For the text-containing cell, return its midpoint in (x, y) coordinate format. 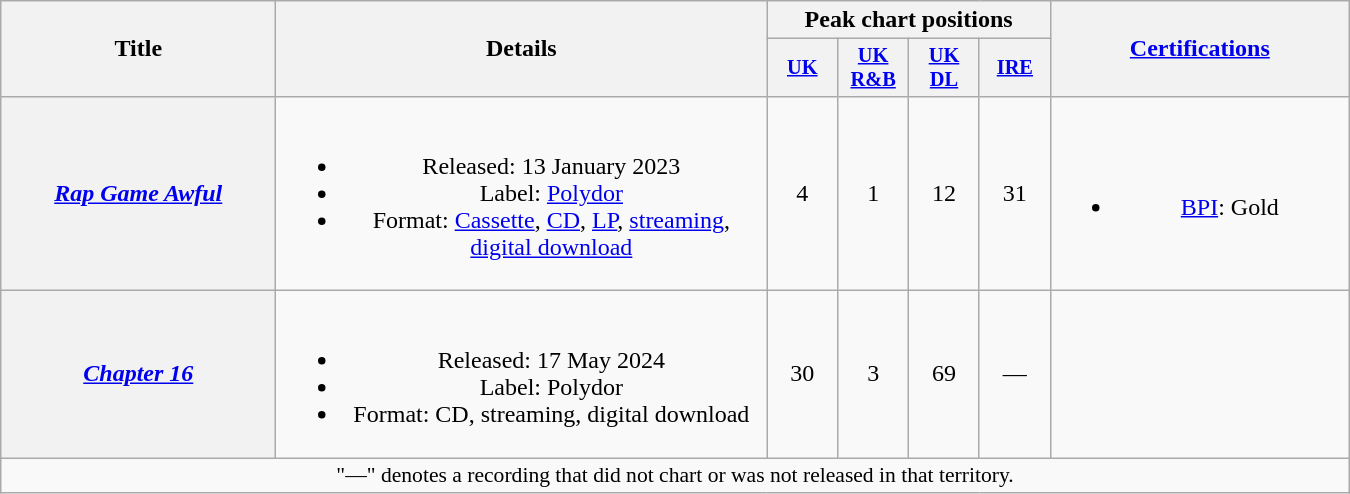
UKDL (944, 68)
30 (802, 374)
Rap Game Awful (138, 193)
Released: 13 January 2023Label: PolydorFormat: Cassette, CD, LP, streaming, digital download (522, 193)
BPI: Gold (1200, 193)
Peak chart positions (908, 20)
"—" denotes a recording that did not chart or was not released in that territory. (676, 476)
31 (1014, 193)
Title (138, 49)
Details (522, 49)
3 (874, 374)
4 (802, 193)
69 (944, 374)
1 (874, 193)
IRE (1014, 68)
— (1014, 374)
Released: 17 May 2024Label: PolydorFormat: CD, streaming, digital download (522, 374)
UKR&B (874, 68)
Certifications (1200, 49)
12 (944, 193)
UK (802, 68)
Chapter 16 (138, 374)
